Identify which cell holds the provided text, then report its (X, Y) central coordinate. 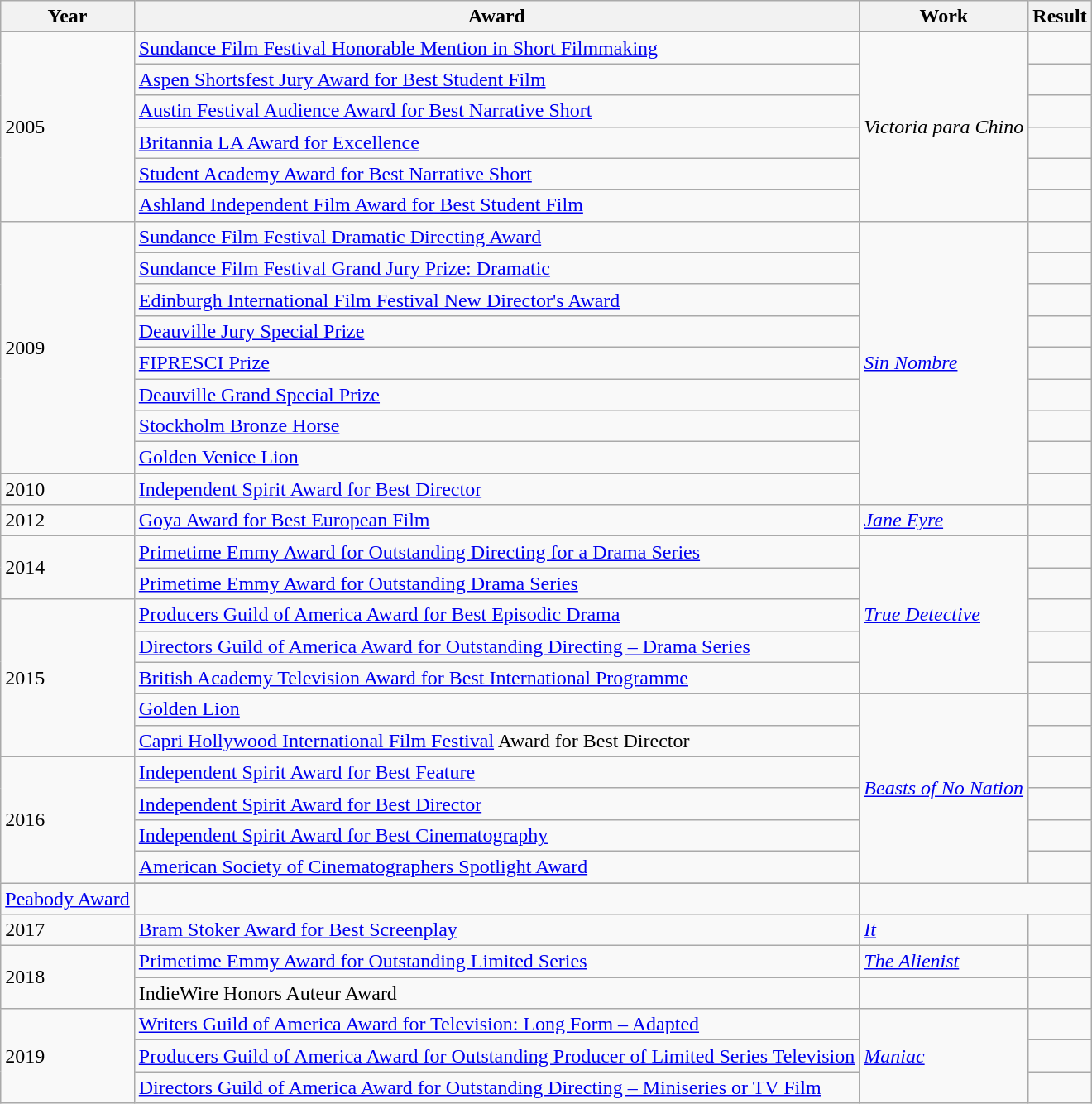
Producers Guild of America Award for Outstanding Producer of Limited Series Television (496, 1056)
True Detective (944, 615)
2009 (68, 347)
2017 (68, 930)
Independent Spirit Award for Best Feature (496, 772)
Student Academy Award for Best Narrative Short (496, 174)
Sundance Film Festival Honorable Mention in Short Filmmaking (496, 48)
Result (1060, 17)
IndieWire Honors Auteur Award (496, 993)
Ashland Independent Film Award for Best Student Film (496, 205)
Stockholm Bronze Horse (496, 426)
Beasts of No Nation (944, 788)
Austin Festival Audience Award for Best Narrative Short (496, 111)
Sundance Film Festival Dramatic Directing Award (496, 237)
Capri Hollywood International Film Festival Award for Best Director (496, 741)
2019 (68, 1056)
Producers Guild of America Award for Best Episodic Drama (496, 615)
Edinburgh International Film Festival New Director's Award (496, 300)
2015 (68, 678)
Golden Venice Lion (496, 458)
2016 (68, 819)
Maniac (944, 1056)
Primetime Emmy Award for Outstanding Directing for a Drama Series (496, 552)
2010 (68, 489)
Primetime Emmy Award for Outstanding Limited Series (496, 962)
2018 (68, 977)
Deauville Grand Special Prize (496, 395)
Sin Nombre (944, 362)
Writers Guild of America Award for Television: Long Form – Adapted (496, 1025)
Jane Eyre (944, 521)
Work (944, 17)
It (944, 930)
FIPRESCI Prize (496, 362)
Sundance Film Festival Grand Jury Prize: Dramatic (496, 268)
Goya Award for Best European Film (496, 521)
American Society of Cinematographers Spotlight Award (496, 866)
Deauville Jury Special Prize (496, 331)
Peabody Award (68, 898)
Independent Spirit Award for Best Cinematography (496, 835)
Year (68, 17)
Golden Lion (496, 709)
Directors Guild of America Award for Outstanding Directing – Drama Series (496, 646)
Britannia LA Award for Excellence (496, 142)
Directors Guild of America Award for Outstanding Directing – Miniseries or TV Film (496, 1087)
Primetime Emmy Award for Outstanding Drama Series (496, 583)
2005 (68, 127)
The Alienist (944, 962)
Bram Stoker Award for Best Screenplay (496, 930)
Aspen Shortsfest Jury Award for Best Student Film (496, 79)
2012 (68, 521)
British Academy Television Award for Best International Programme (496, 678)
2014 (68, 568)
Award (496, 17)
Victoria para Chino (944, 127)
